Find where the given text appears and provide that cell's center as [X, Y] coordinate. 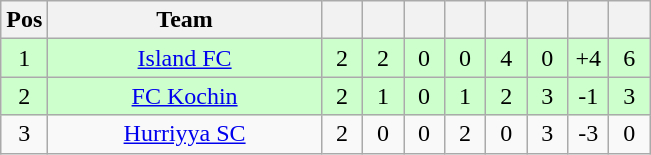
+4 [588, 58]
Pos [24, 20]
Team [185, 20]
4 [506, 58]
-3 [588, 134]
Island FC [185, 58]
Hurriyya SC [185, 134]
6 [630, 58]
FC Kochin [185, 96]
-1 [588, 96]
